Capture the cell that displays the provided text and extract its [x, y] central coordinate. 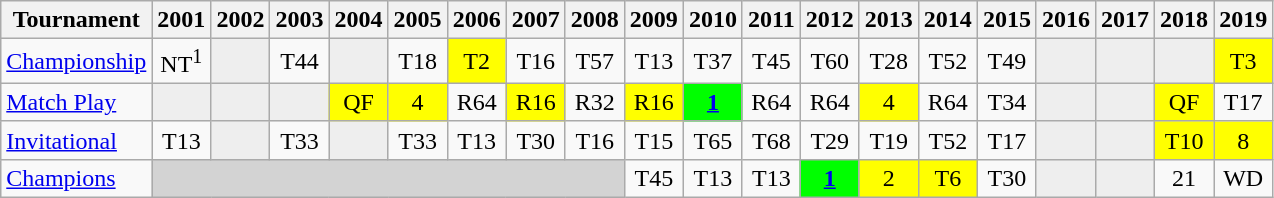
T57 [594, 62]
Tournament [76, 20]
2 [888, 178]
21 [1184, 178]
T65 [712, 140]
2002 [240, 20]
Champions [76, 178]
2015 [1006, 20]
T19 [888, 140]
2004 [358, 20]
T28 [888, 62]
T2 [476, 62]
T68 [771, 140]
T6 [948, 178]
NT1 [182, 62]
T37 [712, 62]
8 [1244, 140]
2010 [712, 20]
Championship [76, 62]
2011 [771, 20]
2007 [536, 20]
2006 [476, 20]
2018 [1184, 20]
T60 [830, 62]
2005 [418, 20]
T18 [418, 62]
WD [1244, 178]
2019 [1244, 20]
2003 [300, 20]
Invitational [76, 140]
2017 [1126, 20]
R32 [594, 102]
2016 [1066, 20]
2001 [182, 20]
T3 [1244, 62]
2014 [948, 20]
T34 [1006, 102]
T10 [1184, 140]
Match Play [76, 102]
T29 [830, 140]
T44 [300, 62]
T49 [1006, 62]
2008 [594, 20]
2009 [654, 20]
2012 [830, 20]
T15 [654, 140]
2013 [888, 20]
